Extract the [X, Y] coordinate from the center of the cell holding the provided text.  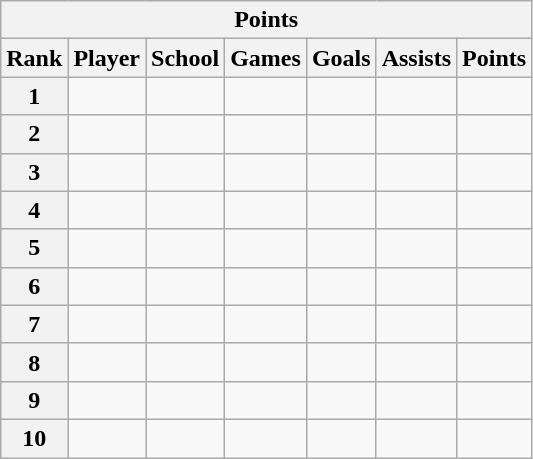
Player [107, 58]
5 [34, 248]
7 [34, 324]
6 [34, 286]
School [186, 58]
Goals [341, 58]
3 [34, 172]
Assists [416, 58]
Rank [34, 58]
8 [34, 362]
2 [34, 134]
9 [34, 400]
4 [34, 210]
Games [266, 58]
1 [34, 96]
10 [34, 438]
